Find where the given text appears and provide that cell's center as [X, Y] coordinate. 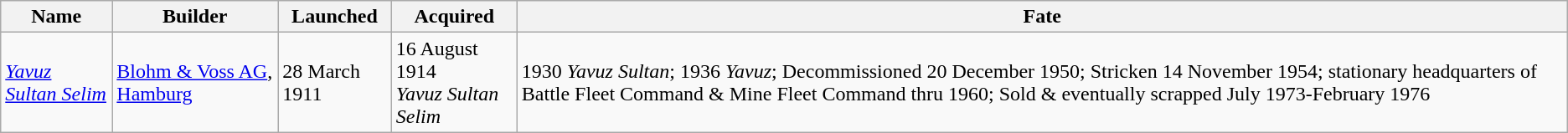
Yavuz Sultan Selim [57, 82]
28 March 1911 [335, 82]
Launched [335, 17]
16 August 1914 Yavuz Sultan Selim [454, 82]
Fate [1042, 17]
Name [57, 17]
Builder [195, 17]
Acquired [454, 17]
Blohm & Voss AG, Hamburg [195, 82]
